Scan for the cell matching the given text and deliver its (X, Y) coordinate at center. 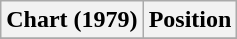
Chart (1979) (72, 20)
Position (190, 20)
